From the cell containing the given text, extract its center point as (x, y) coordinate. 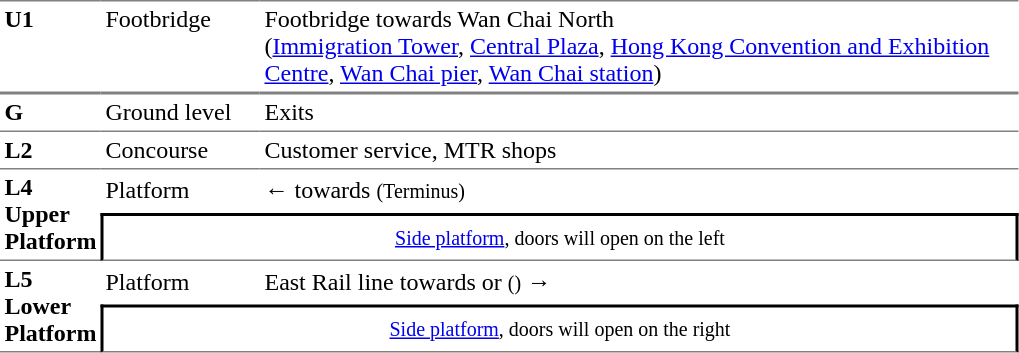
U1 (50, 46)
East Rail line towards or () → (640, 282)
L2 (50, 151)
Footbridge (180, 46)
Footbridge towards Wan Chai North(Immigration Tower, Central Plaza, Hong Kong Convention and Exhibition Centre, Wan Chai pier, Wan Chai station) (640, 46)
Side platform, doors will open on the left (560, 237)
L4Upper Platform (50, 216)
← towards (Terminus) (640, 192)
L5Lower Platform (50, 307)
Side platform, doors will open on the right (560, 328)
Ground level (180, 112)
G (50, 112)
Customer service, MTR shops (640, 151)
Concourse (180, 151)
Exits (640, 112)
